Search for the cell housing the specified text and yield its (x, y) center coordinate. 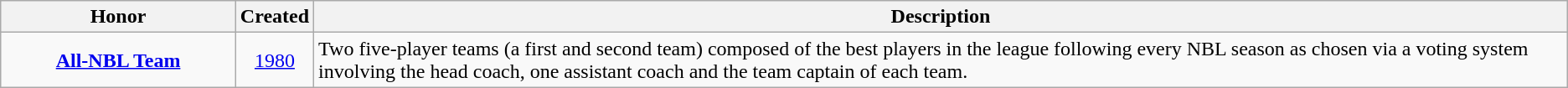
1980 (275, 60)
Created (275, 17)
Honor (119, 17)
All-NBL Team (119, 60)
Description (941, 17)
